Pinpoint the cell where the given text exists, returning its (x, y) midpoint coordinate. 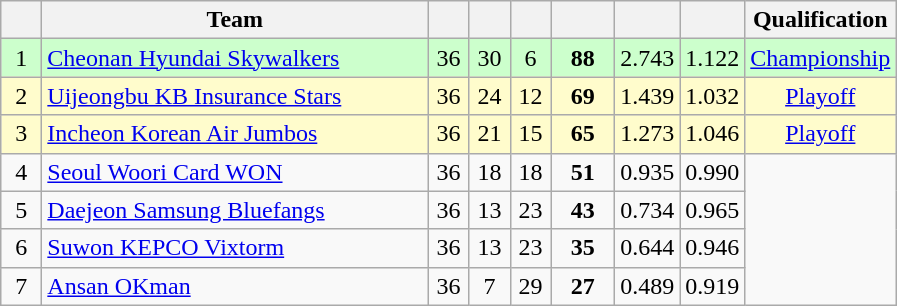
24 (490, 96)
3 (22, 134)
0.935 (648, 172)
0.990 (712, 172)
Uijeongbu KB Insurance Stars (235, 96)
43 (583, 210)
Cheonan Hyundai Skywalkers (235, 58)
Championship (820, 58)
0.965 (712, 210)
Incheon Korean Air Jumbos (235, 134)
Team (235, 20)
0.644 (648, 248)
12 (530, 96)
5 (22, 210)
2.743 (648, 58)
Daejeon Samsung Bluefangs (235, 210)
21 (490, 134)
0.946 (712, 248)
29 (530, 286)
Qualification (820, 20)
2 (22, 96)
Seoul Woori Card WON (235, 172)
1 (22, 58)
Suwon KEPCO Vixtorm (235, 248)
35 (583, 248)
1.032 (712, 96)
51 (583, 172)
69 (583, 96)
1.273 (648, 134)
0.489 (648, 286)
1.122 (712, 58)
4 (22, 172)
Ansan OKman (235, 286)
0.919 (712, 286)
65 (583, 134)
0.734 (648, 210)
15 (530, 134)
1.046 (712, 134)
27 (583, 286)
1.439 (648, 96)
30 (490, 58)
88 (583, 58)
